Return the [x, y] coordinate for the center point of the cell that contains the specified text.  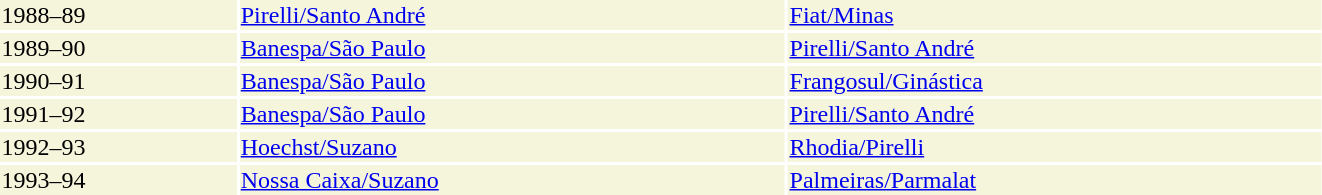
1991–92 [118, 114]
Frangosul/Ginástica [1054, 81]
Fiat/Minas [1054, 15]
1990–91 [118, 81]
Nossa Caixa/Suzano [512, 180]
1988–89 [118, 15]
Hoechst/Suzano [512, 147]
Palmeiras/Parmalat [1054, 180]
1993–94 [118, 180]
1992–93 [118, 147]
Rhodia/Pirelli [1054, 147]
1989–90 [118, 48]
